Locate the cell with the specified text and output its (x, y) center coordinate. 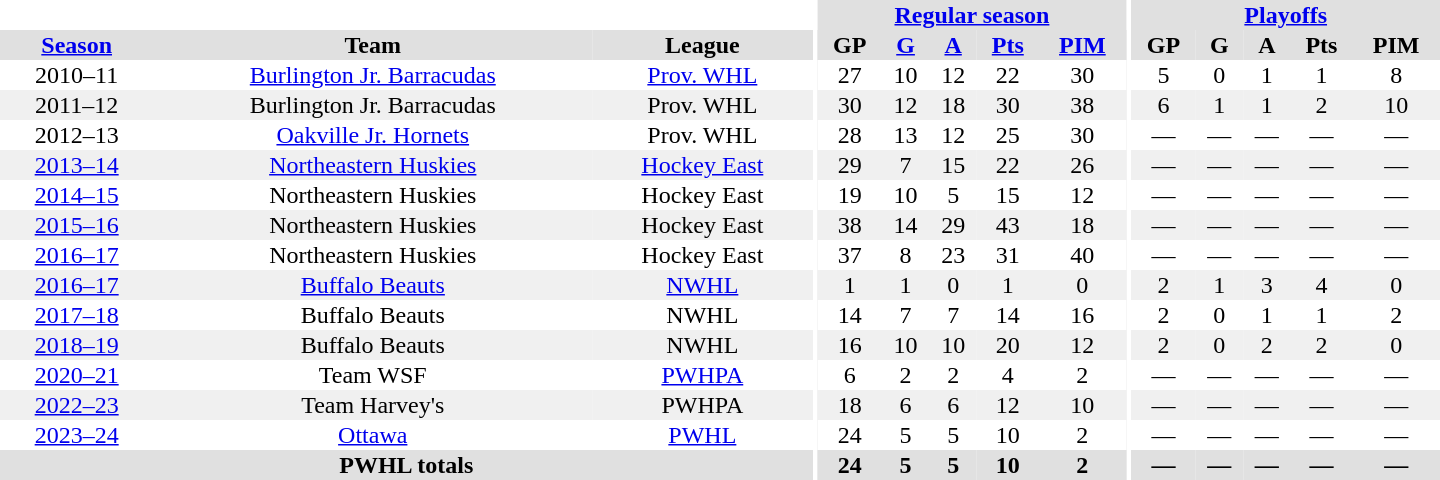
2020–21 (76, 375)
25 (1008, 135)
2013–14 (76, 165)
37 (850, 255)
Ottawa (372, 435)
43 (1008, 225)
2014–15 (76, 195)
28 (850, 135)
27 (850, 75)
Team Harvey's (372, 405)
Playoffs (1286, 15)
Oakville Jr. Hornets (372, 135)
Regular season (972, 15)
Season (76, 45)
19 (850, 195)
2023–24 (76, 435)
Team WSF (372, 375)
2010–11 (76, 75)
20 (1008, 345)
PWHL (702, 435)
League (702, 45)
2015–16 (76, 225)
23 (953, 255)
3 (1267, 285)
31 (1008, 255)
2017–18 (76, 315)
40 (1083, 255)
13 (906, 135)
PWHL totals (406, 465)
Team (372, 45)
2012–13 (76, 135)
2018–19 (76, 345)
2011–12 (76, 105)
26 (1083, 165)
2022–23 (76, 405)
